Identify which cell holds the provided text, then report its [x, y] central coordinate. 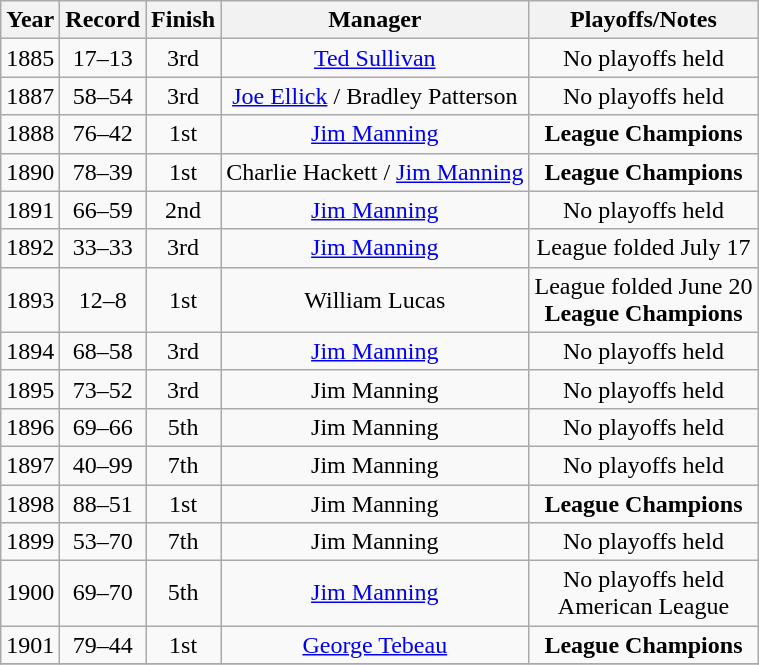
66–59 [103, 210]
1892 [30, 248]
68–58 [103, 351]
69–66 [103, 427]
Joe Ellick / Bradley Patterson [375, 96]
1890 [30, 172]
Manager [375, 20]
1894 [30, 351]
1891 [30, 210]
2nd [184, 210]
1895 [30, 389]
1885 [30, 58]
69–70 [103, 594]
Playoffs/Notes [644, 20]
79–44 [103, 645]
1901 [30, 645]
88–51 [103, 503]
William Lucas [375, 300]
Year [30, 20]
40–99 [103, 465]
73–52 [103, 389]
33–33 [103, 248]
53–70 [103, 542]
1888 [30, 134]
78–39 [103, 172]
No playoffs heldAmerican League [644, 594]
76–42 [103, 134]
1900 [30, 594]
1898 [30, 503]
1897 [30, 465]
Record [103, 20]
League folded July 17 [644, 248]
1893 [30, 300]
Charlie Hackett / Jim Manning [375, 172]
1899 [30, 542]
Finish [184, 20]
League folded June 20League Champions [644, 300]
George Tebeau [375, 645]
58–54 [103, 96]
12–8 [103, 300]
17–13 [103, 58]
Ted Sullivan [375, 58]
1887 [30, 96]
1896 [30, 427]
